Scan for the cell matching the given text and deliver its [X, Y] coordinate at center. 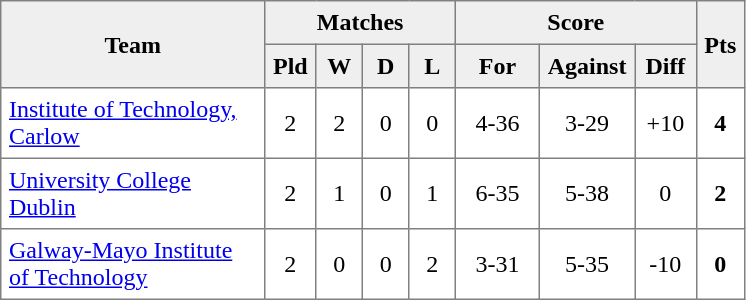
6-35 [497, 193]
L [432, 66]
3-29 [586, 123]
W [339, 66]
Matches [360, 23]
For [497, 66]
Team [133, 44]
Pld [290, 66]
Against [586, 66]
4-36 [497, 123]
Score [576, 23]
4 [720, 123]
Institute of Technology, Carlow [133, 123]
3-31 [497, 264]
-10 [666, 264]
5-38 [586, 193]
+10 [666, 123]
Pts [720, 44]
University College Dublin [133, 193]
Diff [666, 66]
Galway-Mayo Institute of Technology [133, 264]
5-35 [586, 264]
D [385, 66]
